Detect which cell encompasses the target text, then output its [x, y] center coordinate. 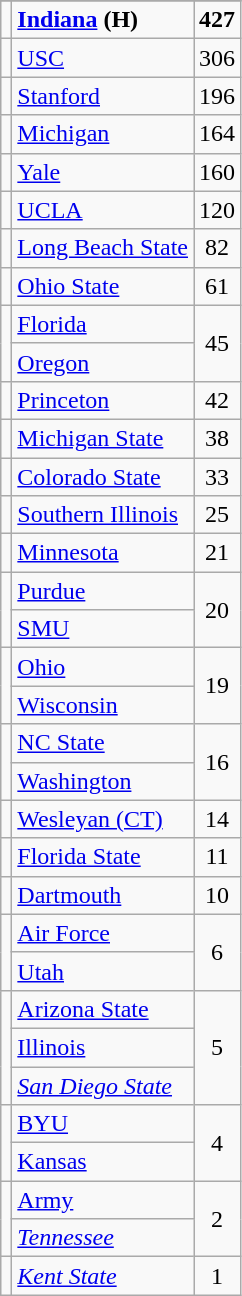
Ohio [103, 667]
4 [218, 1143]
Southern Illinois [103, 515]
Michigan [103, 134]
Washington [103, 781]
Army [103, 1200]
45 [218, 343]
SMU [103, 629]
164 [218, 134]
82 [218, 248]
Kent State [103, 1276]
Minnesota [103, 553]
Wesleyan (CT) [103, 819]
Yale [103, 172]
Dartmouth [103, 895]
61 [218, 286]
33 [218, 477]
Illinois [103, 1047]
20 [218, 610]
Florida [103, 324]
6 [218, 952]
USC [103, 58]
San Diego State [103, 1085]
Indiana (H) [103, 20]
BYU [103, 1124]
160 [218, 172]
Air Force [103, 933]
38 [218, 438]
5 [218, 1047]
Oregon [103, 362]
2 [218, 1219]
120 [218, 210]
16 [218, 762]
21 [218, 553]
Colorado State [103, 477]
Princeton [103, 400]
Stanford [103, 96]
Long Beach State [103, 248]
Wisconsin [103, 705]
NC State [103, 743]
Arizona State [103, 1009]
Florida State [103, 857]
11 [218, 857]
14 [218, 819]
25 [218, 515]
Kansas [103, 1162]
Michigan State [103, 438]
427 [218, 20]
42 [218, 400]
306 [218, 58]
1 [218, 1276]
19 [218, 686]
10 [218, 895]
Purdue [103, 591]
UCLA [103, 210]
Ohio State [103, 286]
Utah [103, 971]
Tennessee [103, 1238]
196 [218, 96]
